Return the (x, y) coordinate for the center point of the cell that contains the specified text.  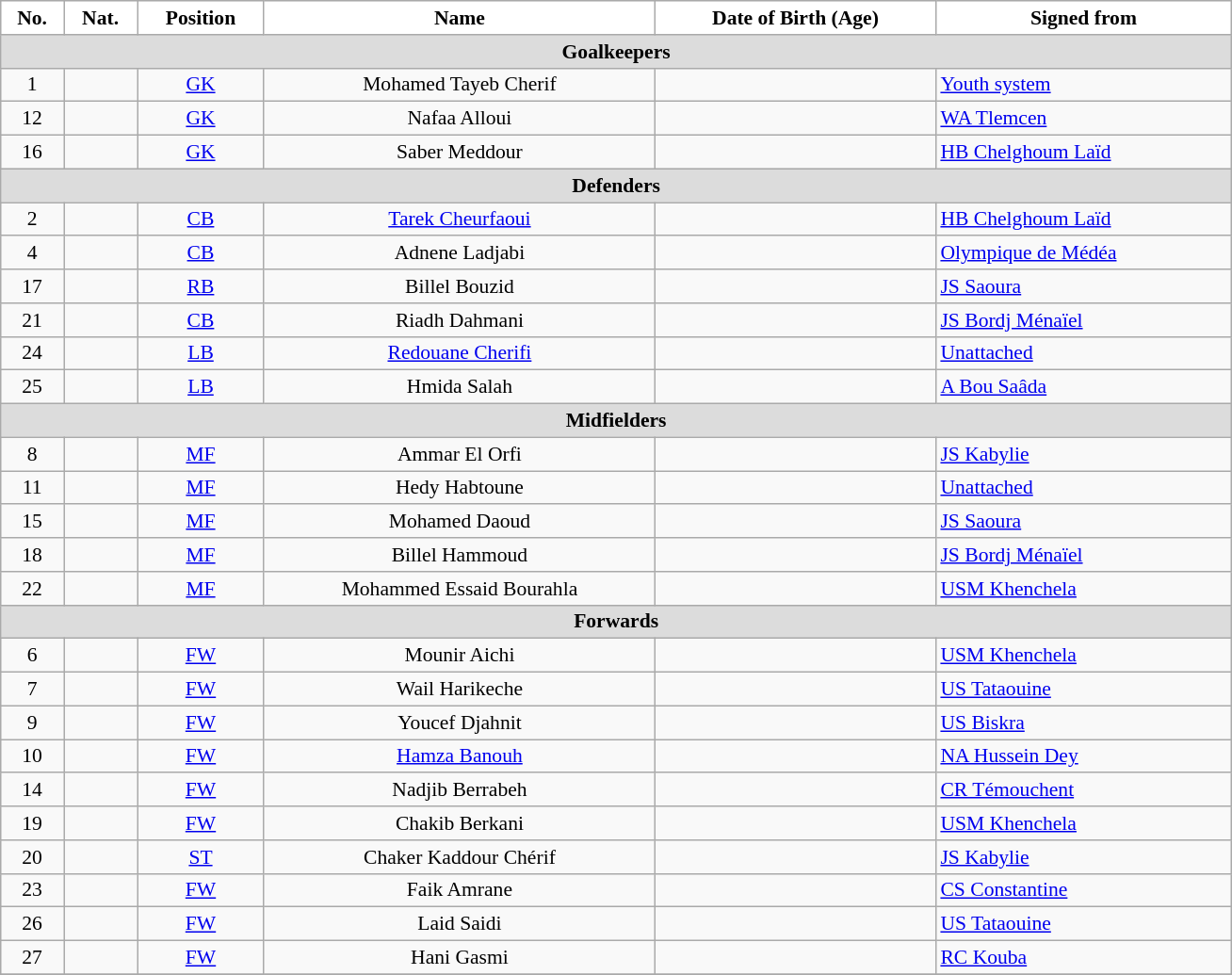
Nafaa Alloui (460, 119)
Youcef Djahnit (460, 723)
Tarek Cheurfaoui (460, 219)
16 (32, 153)
11 (32, 488)
Name (460, 18)
22 (32, 589)
12 (32, 119)
Youth system (1083, 85)
Chakib Berkani (460, 823)
Hedy Habtoune (460, 488)
6 (32, 656)
18 (32, 555)
Billel Bouzid (460, 286)
ST (202, 857)
Mounir Aichi (460, 656)
Nadjib Berrabeh (460, 790)
WA Tlemcen (1083, 119)
Wail Harikeche (460, 690)
Chaker Kaddour Chérif (460, 857)
14 (32, 790)
NA Hussein Dey (1083, 756)
Signed from (1083, 18)
26 (32, 924)
Saber Meddour (460, 153)
Faik Amrane (460, 890)
21 (32, 320)
Nat. (101, 18)
Hani Gasmi (460, 958)
Position (202, 18)
24 (32, 353)
Hamza Banouh (460, 756)
15 (32, 522)
Redouane Cherifi (460, 353)
23 (32, 890)
2 (32, 219)
Goalkeepers (616, 52)
Mohamed Daoud (460, 522)
US Biskra (1083, 723)
Billel Hammoud (460, 555)
1 (32, 85)
27 (32, 958)
Laid Saidi (460, 924)
9 (32, 723)
CS Constantine (1083, 890)
Hmida Salah (460, 387)
17 (32, 286)
10 (32, 756)
Mohamed Tayeb Cherif (460, 85)
CR Témouchent (1083, 790)
8 (32, 454)
Adnene Ladjabi (460, 253)
19 (32, 823)
7 (32, 690)
20 (32, 857)
Riadh Dahmani (460, 320)
Defenders (616, 186)
RC Kouba (1083, 958)
RB (202, 286)
Midfielders (616, 421)
A Bou Saâda (1083, 387)
Ammar El Orfi (460, 454)
25 (32, 387)
Mohammed Essaid Bourahla (460, 589)
Olympique de Médéa (1083, 253)
No. (32, 18)
4 (32, 253)
Forwards (616, 622)
Date of Birth (Age) (796, 18)
